Locate the cell with the specified text and output its (x, y) center coordinate. 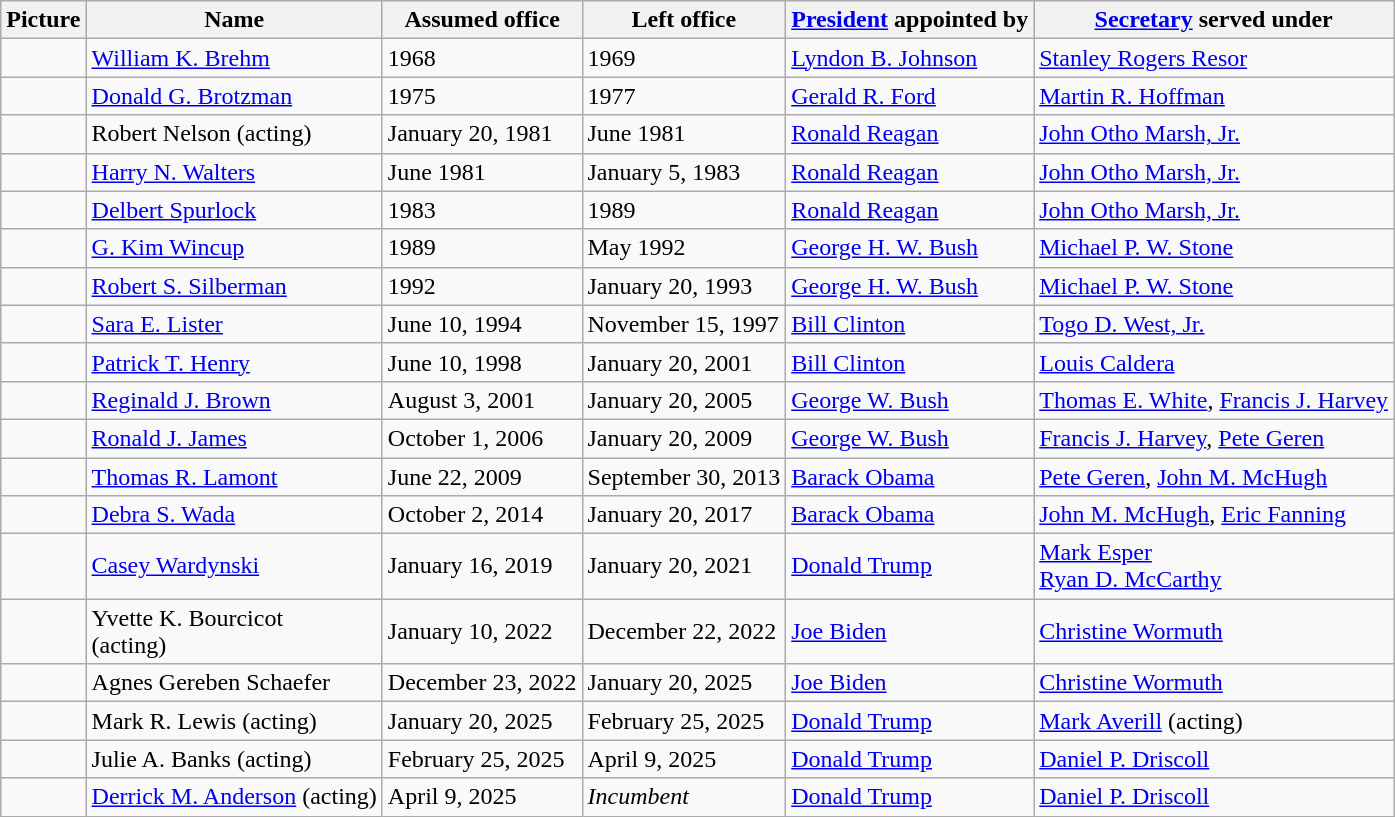
May 1992 (684, 248)
January 20, 2001 (684, 362)
Harry N. Walters (234, 172)
Robert Nelson (acting) (234, 134)
William K. Brehm (234, 58)
January 16, 2019 (482, 566)
January 20, 2021 (684, 566)
Secretary served under (1214, 20)
Mark R. Lewis (acting) (234, 721)
Ronald J. James (234, 438)
Picture (44, 20)
December 23, 2022 (482, 683)
September 30, 2013 (684, 477)
Lyndon B. Johnson (910, 58)
Donald G. Brotzman (234, 96)
Francis J. Harvey, Pete Geren (1214, 438)
1992 (482, 286)
Name (234, 20)
Mark Averill (acting) (1214, 721)
June 10, 1998 (482, 362)
January 20, 1993 (684, 286)
1983 (482, 210)
Sara E. Lister (234, 324)
1969 (684, 58)
1975 (482, 96)
Left office (684, 20)
Agnes Gereben Schaefer (234, 683)
Delbert Spurlock (234, 210)
January 20, 2005 (684, 400)
Casey Wardynski (234, 566)
January 20, 2017 (684, 515)
Mark EsperRyan D. McCarthy (1214, 566)
Thomas R. Lamont (234, 477)
Louis Caldera (1214, 362)
G. Kim Wincup (234, 248)
1977 (684, 96)
October 1, 2006 (482, 438)
Patrick T. Henry (234, 362)
January 10, 2022 (482, 632)
Gerald R. Ford (910, 96)
Pete Geren, John M. McHugh (1214, 477)
Stanley Rogers Resor (1214, 58)
June 10, 1994 (482, 324)
December 22, 2022 (684, 632)
Thomas E. White, Francis J. Harvey (1214, 400)
Yvette K. Bourcicot(acting) (234, 632)
January 5, 1983 (684, 172)
January 20, 2009 (684, 438)
Assumed office (482, 20)
Incumbent (684, 797)
1968 (482, 58)
President appointed by (910, 20)
November 15, 1997 (684, 324)
Reginald J. Brown (234, 400)
Robert S. Silberman (234, 286)
Julie A. Banks (acting) (234, 759)
Debra S. Wada (234, 515)
John M. McHugh, Eric Fanning (1214, 515)
Martin R. Hoffman (1214, 96)
October 2, 2014 (482, 515)
Togo D. West, Jr. (1214, 324)
January 20, 1981 (482, 134)
August 3, 2001 (482, 400)
Derrick M. Anderson (acting) (234, 797)
June 22, 2009 (482, 477)
